Scan for the cell matching the given text and deliver its (x, y) coordinate at center. 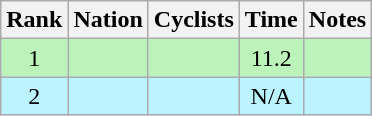
Cyclists (194, 20)
1 (34, 58)
N/A (271, 96)
Rank (34, 20)
Time (271, 20)
11.2 (271, 58)
Nation (108, 20)
Notes (337, 20)
2 (34, 96)
